Find where the given text appears and provide that cell's center as [X, Y] coordinate. 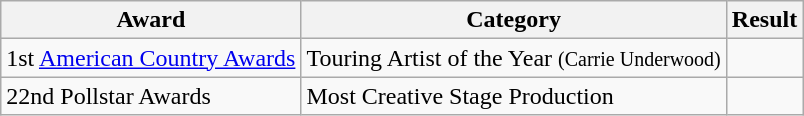
22nd Pollstar Awards [151, 96]
1st American Country Awards [151, 58]
Touring Artist of the Year (Carrie Underwood) [514, 58]
Award [151, 20]
Category [514, 20]
Most Creative Stage Production [514, 96]
Result [764, 20]
